Provide the [x, y] coordinate of the cell's center where the given text is located.  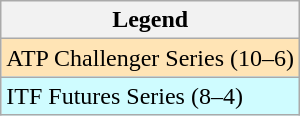
ATP Challenger Series (10–6) [150, 58]
ITF Futures Series (8–4) [150, 96]
Legend [150, 20]
